From the cell containing the given text, extract its center point as (X, Y) coordinate. 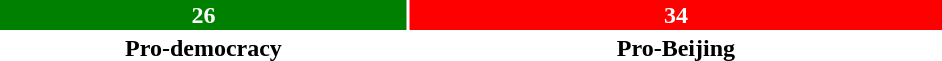
34 (676, 15)
26 (204, 15)
